Determine the (x, y) coordinate at the center of the cell enclosing the given text.  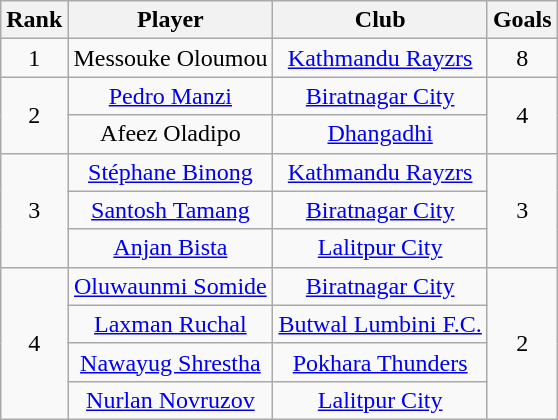
Butwal Lumbini F.C. (380, 324)
Pokhara Thunders (380, 362)
Nawayug Shrestha (170, 362)
Goals (522, 20)
Club (380, 20)
Santosh Tamang (170, 210)
Oluwaunmi Somide (170, 286)
Dhangadhi (380, 134)
8 (522, 58)
Player (170, 20)
Laxman Ruchal (170, 324)
Stéphane Binong (170, 172)
Messouke Oloumou (170, 58)
Rank (34, 20)
Nurlan Novruzov (170, 400)
Pedro Manzi (170, 96)
Afeez Oladipo (170, 134)
1 (34, 58)
Anjan Bista (170, 248)
